For the text-containing cell, return its midpoint in (X, Y) coordinate format. 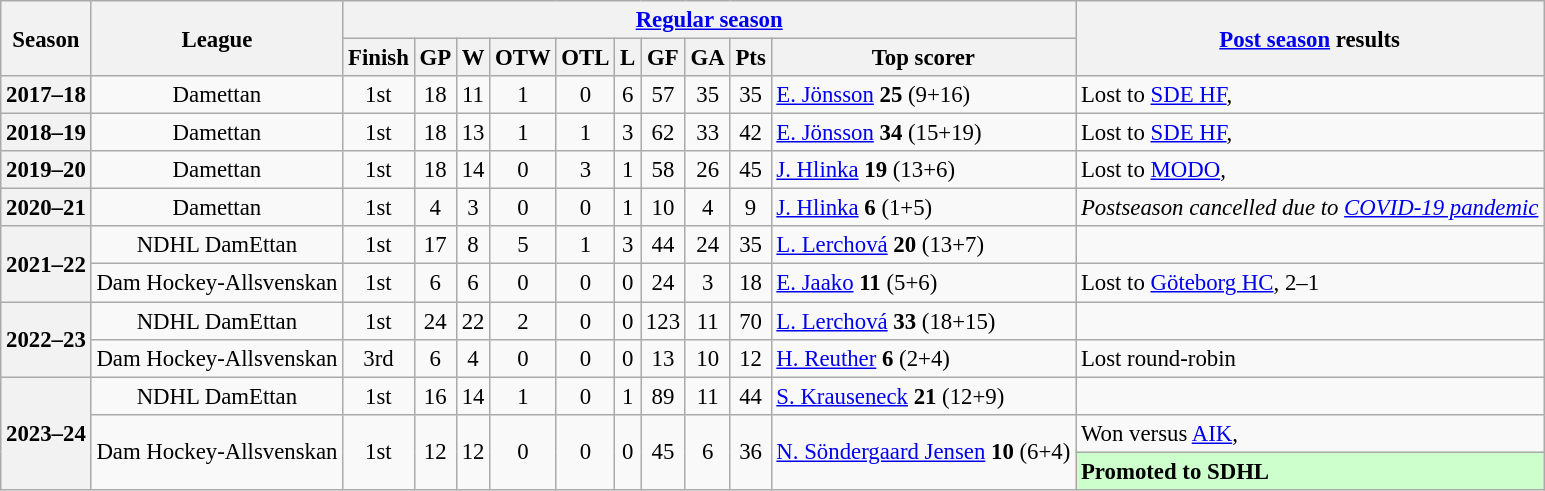
GA (708, 58)
58 (664, 170)
Lost round-robin (1310, 358)
Lost to MODO, (1310, 170)
17 (435, 245)
2017–18 (46, 95)
36 (750, 452)
89 (664, 396)
22 (472, 321)
OTL (586, 58)
62 (664, 133)
GP (435, 58)
J. Hlinka 6 (1+5) (924, 208)
League (217, 38)
Won versus AIK, (1310, 433)
GF (664, 58)
2019–20 (46, 170)
S. Krauseneck 21 (12+9) (924, 396)
2021–22 (46, 264)
42 (750, 133)
2022–23 (46, 340)
3rd (378, 358)
123 (664, 321)
2023–24 (46, 434)
57 (664, 95)
5 (523, 245)
E. Jönsson 25 (9+16) (924, 95)
2020–21 (46, 208)
16 (435, 396)
2018–19 (46, 133)
H. Reuther 6 (2+4) (924, 358)
Lost to Göteborg HC, 2–1 (1310, 283)
N. Söndergaard Jensen 10 (6+4) (924, 452)
8 (472, 245)
Promoted to SDHL (1310, 471)
70 (750, 321)
Finish (378, 58)
E. Jönsson 34 (15+19) (924, 133)
L (628, 58)
Regular season (710, 20)
L. Lerchová 20 (13+7) (924, 245)
L. Lerchová 33 (18+15) (924, 321)
26 (708, 170)
Pts (750, 58)
J. Hlinka 19 (13+6) (924, 170)
Postseason cancelled due to COVID-19 pandemic (1310, 208)
E. Jaako 11 (5+6) (924, 283)
Post season results (1310, 38)
OTW (523, 58)
33 (708, 133)
9 (750, 208)
Season (46, 38)
2 (523, 321)
Top scorer (924, 58)
W (472, 58)
